Provide the (X, Y) coordinate of the cell's center where the given text is located.  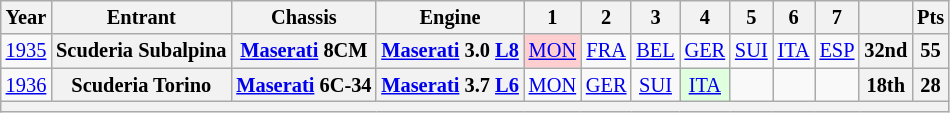
Maserati 3.7 L6 (450, 85)
Maserati 3.0 L8 (450, 51)
BEL (655, 51)
6 (794, 17)
7 (838, 17)
Year (26, 17)
55 (930, 51)
1936 (26, 85)
28 (930, 85)
Maserati 8CM (304, 51)
32nd (886, 51)
1935 (26, 51)
Scuderia Subalpina (141, 51)
Engine (450, 17)
2 (606, 17)
Pts (930, 17)
FRA (606, 51)
Maserati 6C-34 (304, 85)
ESP (838, 51)
Chassis (304, 17)
1 (552, 17)
4 (705, 17)
3 (655, 17)
Scuderia Torino (141, 85)
5 (752, 17)
18th (886, 85)
Entrant (141, 17)
